Detect which cell encompasses the target text, then output its [X, Y] center coordinate. 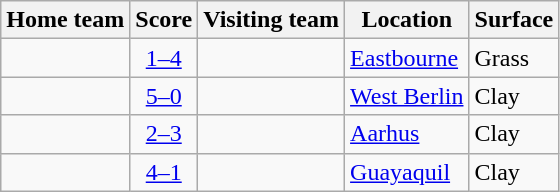
Home team [66, 20]
4–1 [164, 172]
Surface [514, 20]
Eastbourne [407, 58]
Aarhus [407, 134]
Score [164, 20]
West Berlin [407, 96]
2–3 [164, 134]
5–0 [164, 96]
1–4 [164, 58]
Guayaquil [407, 172]
Visiting team [272, 20]
Grass [514, 58]
Location [407, 20]
